Pinpoint the cell where the given text exists, returning its [X, Y] midpoint coordinate. 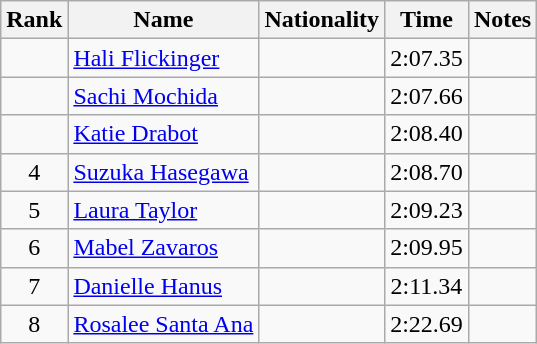
2:11.34 [427, 286]
Rank [34, 20]
2:09.23 [427, 210]
7 [34, 286]
2:08.40 [427, 134]
2:22.69 [427, 324]
5 [34, 210]
2:07.35 [427, 58]
8 [34, 324]
Nationality [322, 20]
2:07.66 [427, 96]
Name [164, 20]
6 [34, 248]
Suzuka Hasegawa [164, 172]
2:09.95 [427, 248]
Notes [502, 20]
Danielle Hanus [164, 286]
4 [34, 172]
Hali Flickinger [164, 58]
Time [427, 20]
2:08.70 [427, 172]
Mabel Zavaros [164, 248]
Katie Drabot [164, 134]
Sachi Mochida [164, 96]
Laura Taylor [164, 210]
Rosalee Santa Ana [164, 324]
